Extract the [x, y] coordinate from the center of the cell holding the provided text.  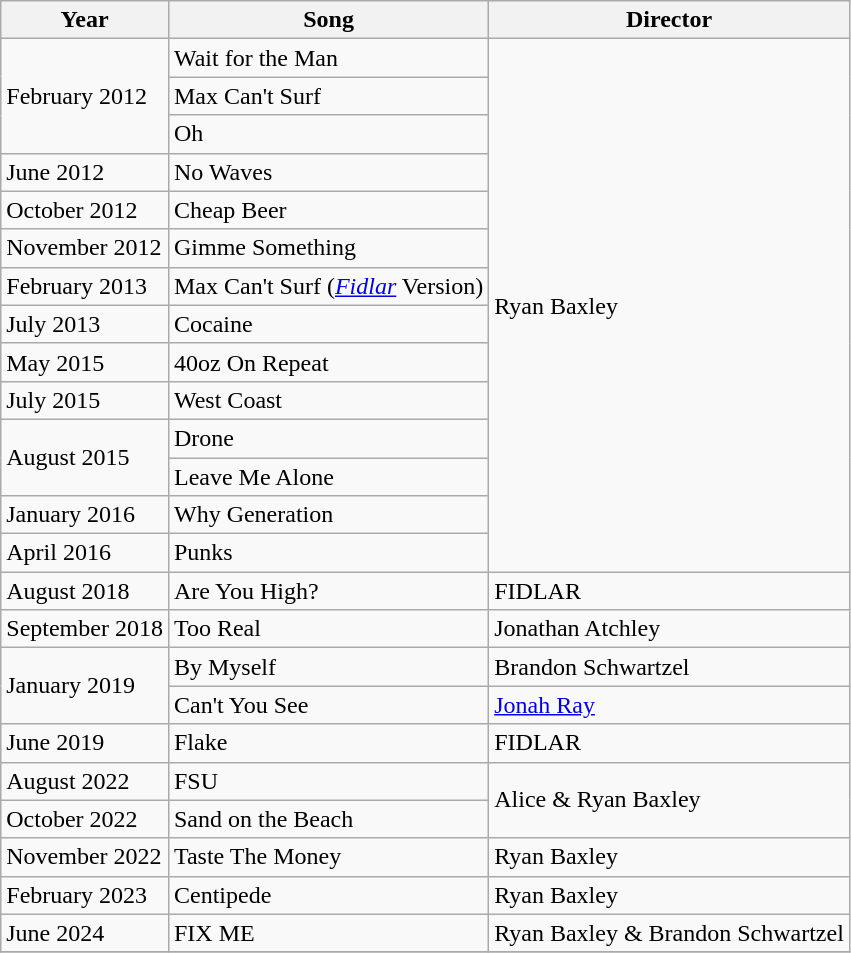
Centipede [328, 895]
West Coast [328, 400]
Punks [328, 553]
Wait for the Man [328, 58]
June 2024 [85, 933]
Alice & Ryan Baxley [670, 800]
No Waves [328, 172]
Brandon Schwartzel [670, 667]
June 2012 [85, 172]
February 2012 [85, 96]
Year [85, 20]
October 2022 [85, 819]
FSU [328, 781]
Ryan Baxley & Brandon Schwartzel [670, 933]
Jonathan Atchley [670, 629]
June 2019 [85, 743]
Jonah Ray [670, 705]
Flake [328, 743]
November 2012 [85, 248]
Max Can't Surf [328, 96]
May 2015 [85, 362]
October 2012 [85, 210]
40oz On Repeat [328, 362]
January 2019 [85, 686]
Max Can't Surf (Fidlar Version) [328, 286]
April 2016 [85, 553]
Song [328, 20]
February 2013 [85, 286]
August 2015 [85, 457]
Why Generation [328, 515]
Cheap Beer [328, 210]
Too Real [328, 629]
August 2018 [85, 591]
Taste The Money [328, 857]
July 2015 [85, 400]
Can't You See [328, 705]
Oh [328, 134]
Are You High? [328, 591]
FIX ME [328, 933]
July 2013 [85, 324]
Director [670, 20]
By Myself [328, 667]
February 2023 [85, 895]
Sand on the Beach [328, 819]
January 2016 [85, 515]
Gimme Something [328, 248]
November 2022 [85, 857]
August 2022 [85, 781]
Cocaine [328, 324]
Drone [328, 438]
September 2018 [85, 629]
Leave Me Alone [328, 477]
